Output the [X, Y] coordinate of the center of the cell containing the given text.  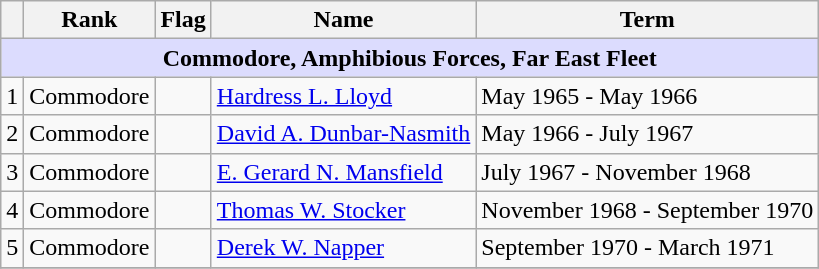
3 [12, 172]
Thomas W. Stocker [344, 210]
Rank [90, 20]
1 [12, 96]
Derek W. Napper [344, 248]
September 1970 - March 1971 [648, 248]
2 [12, 134]
Term [648, 20]
Hardress L. Lloyd [344, 96]
July 1967 - November 1968 [648, 172]
Commodore, Amphibious Forces, Far East Fleet [410, 58]
David A. Dunbar-Nasmith [344, 134]
November 1968 - September 1970 [648, 210]
Flag [183, 20]
May 1965 - May 1966 [648, 96]
5 [12, 248]
Name [344, 20]
4 [12, 210]
E. Gerard N. Mansfield [344, 172]
May 1966 - July 1967 [648, 134]
